Return (X, Y) of the center of cell containing provided text 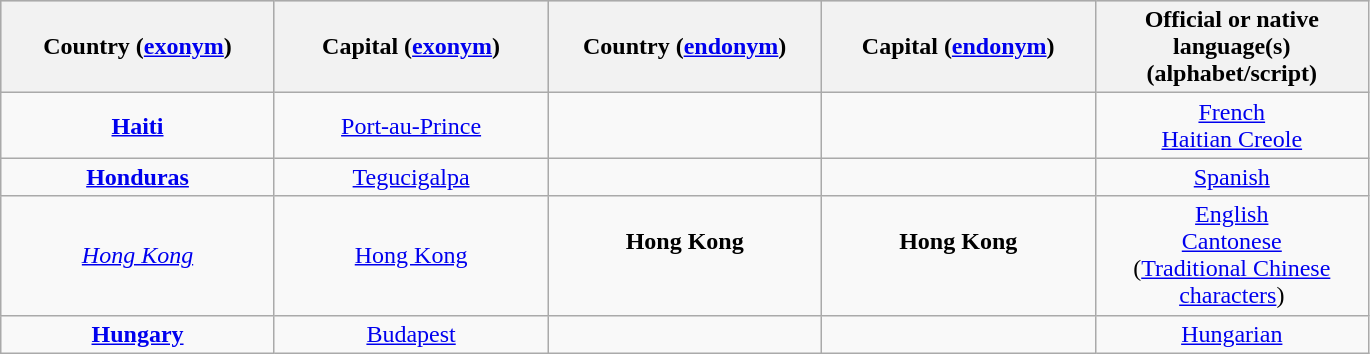
Spanish (1232, 177)
Haiti (138, 126)
Country (endonym) (685, 47)
Tegucigalpa (411, 177)
Capital (endonym) (958, 47)
Budapest (411, 334)
Honduras (138, 177)
EnglishCantonese(Traditional Chinese characters) (1232, 256)
Official or native language(s) (alphabet/script) (1232, 47)
Port-au-Prince (411, 126)
Capital (exonym) (411, 47)
Country (exonym) (138, 47)
FrenchHaitian Creole (1232, 126)
Hungarian (1232, 334)
Hungary (138, 334)
